Extract the [x, y] coordinate from the center of the cell holding the provided text.  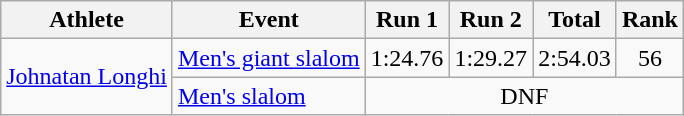
Total [575, 20]
Johnatan Longhi [87, 77]
Rank [650, 20]
Men's slalom [268, 96]
56 [650, 58]
1:24.76 [407, 58]
Men's giant slalom [268, 58]
Run 1 [407, 20]
1:29.27 [491, 58]
DNF [524, 96]
Athlete [87, 20]
2:54.03 [575, 58]
Event [268, 20]
Run 2 [491, 20]
